Locate the cell with the specified text and output its (X, Y) center coordinate. 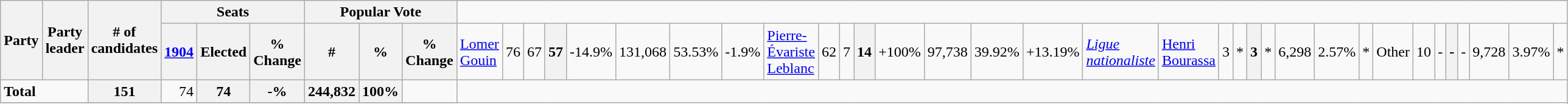
6,298 (1295, 52)
% (381, 52)
+13.19% (1053, 52)
3.97% (1531, 52)
244,832 (331, 91)
Seats (233, 12)
14 (864, 52)
Ligue nationaliste (1121, 52)
Lomer Gouin (480, 52)
9,728 (1489, 52)
76 (513, 52)
Pierre-Évariste Leblanc (791, 52)
-1.9% (743, 52)
7 (847, 52)
97,738 (947, 52)
Total (44, 91)
131,068 (643, 52)
67 (534, 52)
# (331, 52)
62 (829, 52)
Henri Bourassa (1188, 52)
# ofcandidates (124, 40)
Party (21, 40)
53.53% (696, 52)
-14.9% (592, 52)
151 (124, 91)
Elected (224, 52)
-% (278, 91)
Popular Vote (380, 12)
Party leader (65, 40)
+100% (900, 52)
39.92% (997, 52)
100% (381, 91)
57 (555, 52)
10 (1424, 52)
1904 (179, 52)
2.57% (1337, 52)
Other (1393, 52)
